Pinpoint the cell where the given text exists, returning its (X, Y) midpoint coordinate. 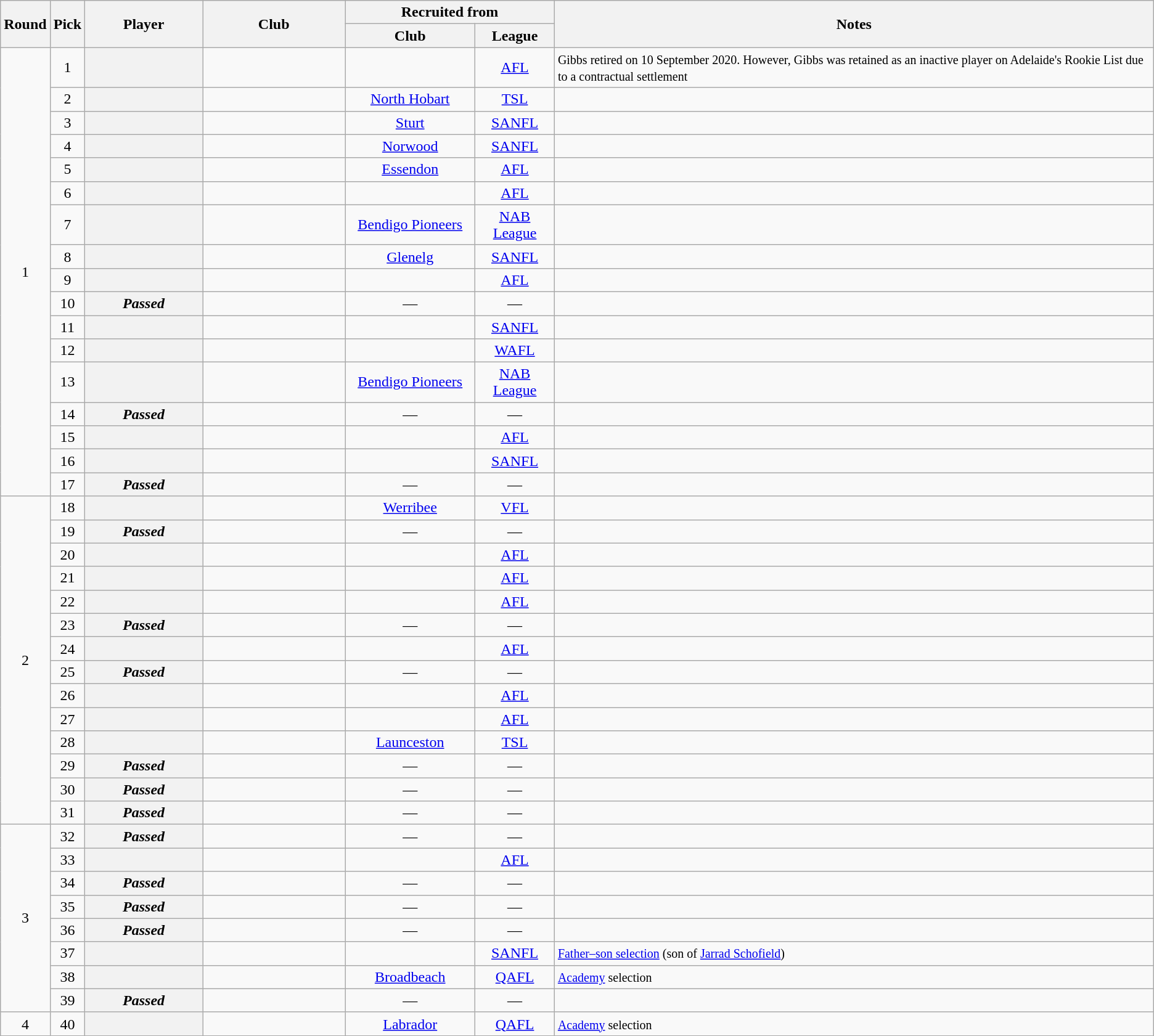
Sturt (411, 123)
10 (67, 303)
38 (67, 977)
34 (67, 883)
27 (67, 719)
League (515, 36)
Round (25, 24)
Notes (854, 24)
40 (67, 1024)
9 (67, 280)
25 (67, 672)
11 (67, 327)
30 (67, 789)
Glenelg (411, 256)
17 (67, 484)
26 (67, 695)
21 (67, 578)
24 (67, 648)
20 (67, 555)
18 (67, 508)
WAFL (515, 351)
32 (67, 836)
19 (67, 531)
Werribee (411, 508)
6 (67, 193)
13 (67, 382)
5 (67, 169)
39 (67, 1000)
28 (67, 743)
Player (144, 24)
16 (67, 461)
North Hobart (411, 99)
35 (67, 907)
Father–son selection (son of Jarrad Schofield) (854, 953)
15 (67, 438)
Broadbeach (411, 977)
37 (67, 953)
Labrador (411, 1024)
33 (67, 860)
29 (67, 766)
VFL (515, 508)
Recruited from (450, 12)
Norwood (411, 146)
14 (67, 414)
31 (67, 813)
7 (67, 224)
12 (67, 351)
22 (67, 602)
Pick (67, 24)
23 (67, 625)
Launceston (411, 743)
Gibbs retired on 10 September 2020. However, Gibbs was retained as an inactive player on Adelaide's Rookie List due to a contractual settlement (854, 68)
36 (67, 930)
Essendon (411, 169)
8 (67, 256)
